Find where the given text appears and provide that cell's center as (x, y) coordinate. 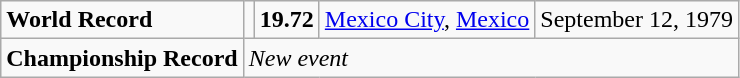
Championship Record (122, 58)
Mexico City, Mexico (426, 20)
World Record (122, 20)
19.72 (286, 20)
September 12, 1979 (637, 20)
New event (490, 58)
